Detect which cell encompasses the target text, then output its [x, y] center coordinate. 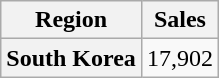
Sales [180, 20]
17,902 [180, 58]
South Korea [72, 58]
Region [72, 20]
